Return the [x, y] coordinate for the center point of the cell that contains the specified text.  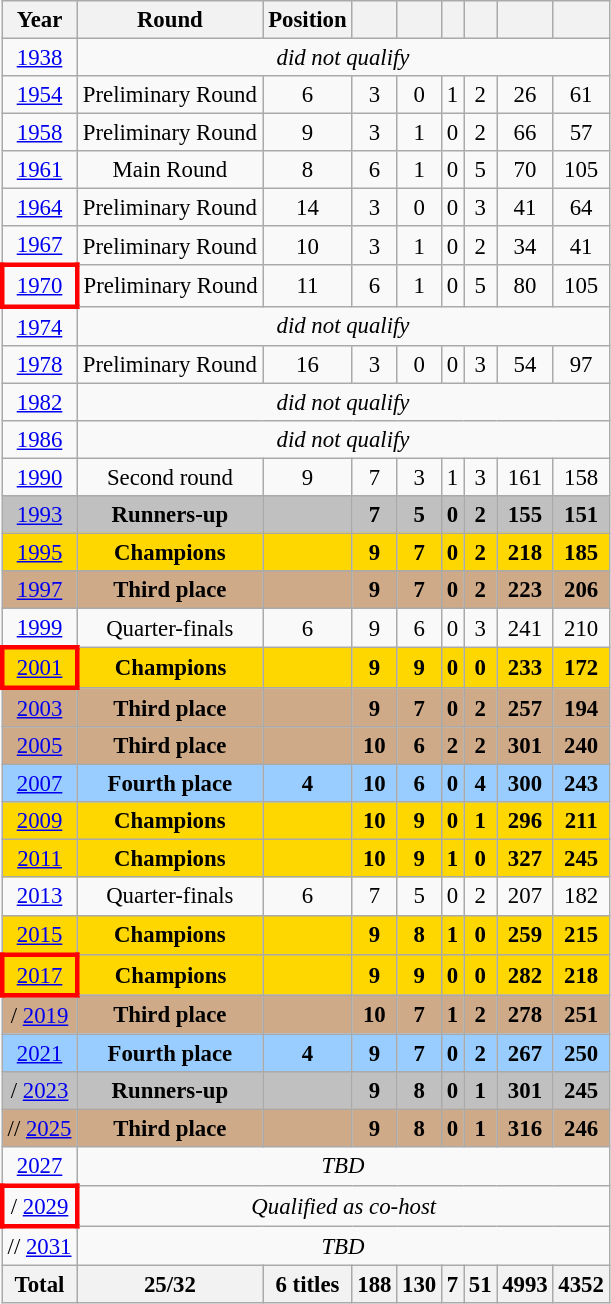
97 [581, 364]
296 [525, 821]
Total [40, 1285]
2003 [40, 708]
1974 [40, 326]
2007 [40, 784]
246 [581, 1128]
26 [525, 95]
251 [581, 1014]
2005 [40, 746]
2013 [40, 897]
Round [170, 20]
188 [374, 1285]
130 [420, 1285]
1978 [40, 364]
1995 [40, 552]
316 [525, 1128]
4993 [525, 1285]
2017 [40, 974]
Qualified as co-host [343, 1206]
61 [581, 95]
241 [525, 628]
/ 2019 [40, 1014]
1986 [40, 439]
// 2025 [40, 1128]
250 [581, 1053]
211 [581, 821]
70 [525, 170]
300 [525, 784]
1997 [40, 590]
4352 [581, 1285]
16 [308, 364]
Main Round [170, 170]
Year [40, 20]
34 [525, 246]
/ 2023 [40, 1091]
2027 [40, 1166]
1993 [40, 515]
257 [525, 708]
14 [308, 208]
182 [581, 897]
1967 [40, 246]
1958 [40, 133]
25/32 [170, 1285]
57 [581, 133]
1938 [40, 58]
206 [581, 590]
1961 [40, 170]
194 [581, 708]
1954 [40, 95]
Second round [170, 477]
80 [525, 286]
215 [581, 934]
267 [525, 1053]
Position [308, 20]
1964 [40, 208]
278 [525, 1014]
2001 [40, 668]
259 [525, 934]
6 titles [308, 1285]
158 [581, 477]
// 2031 [40, 1246]
66 [525, 133]
223 [525, 590]
210 [581, 628]
243 [581, 784]
1990 [40, 477]
151 [581, 515]
64 [581, 208]
172 [581, 668]
185 [581, 552]
2021 [40, 1053]
54 [525, 364]
1970 [40, 286]
1982 [40, 402]
2015 [40, 934]
233 [525, 668]
282 [525, 974]
11 [308, 286]
240 [581, 746]
327 [525, 859]
51 [480, 1285]
2011 [40, 859]
/ 2029 [40, 1206]
155 [525, 515]
207 [525, 897]
161 [525, 477]
1999 [40, 628]
2009 [40, 821]
